For the text-containing cell, return its midpoint in [X, Y] coordinate format. 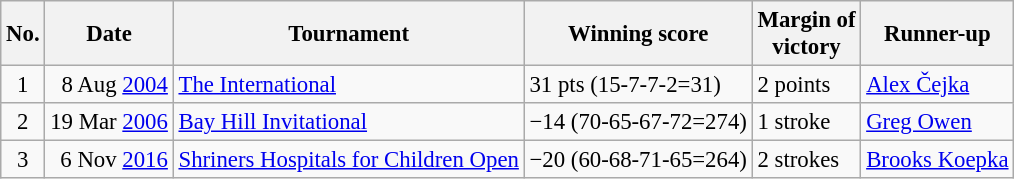
Alex Čejka [938, 85]
2 [23, 122]
Date [109, 34]
−20 (60-68-71-65=264) [638, 160]
1 stroke [806, 122]
Winning score [638, 34]
3 [23, 160]
6 Nov 2016 [109, 160]
No. [23, 34]
1 [23, 85]
31 pts (15-7-7-2=31) [638, 85]
2 strokes [806, 160]
Brooks Koepka [938, 160]
Runner-up [938, 34]
−14 (70-65-67-72=274) [638, 122]
The International [348, 85]
Bay Hill Invitational [348, 122]
19 Mar 2006 [109, 122]
2 points [806, 85]
8 Aug 2004 [109, 85]
Tournament [348, 34]
Greg Owen [938, 122]
Margin ofvictory [806, 34]
Shriners Hospitals for Children Open [348, 160]
